Locate the cell with the specified text and output its (x, y) center coordinate. 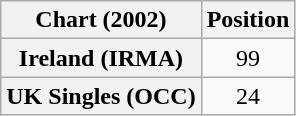
24 (248, 96)
Chart (2002) (101, 20)
UK Singles (OCC) (101, 96)
Ireland (IRMA) (101, 58)
Position (248, 20)
99 (248, 58)
